Provide the (x, y) coordinate of the cell's center where the given text is located.  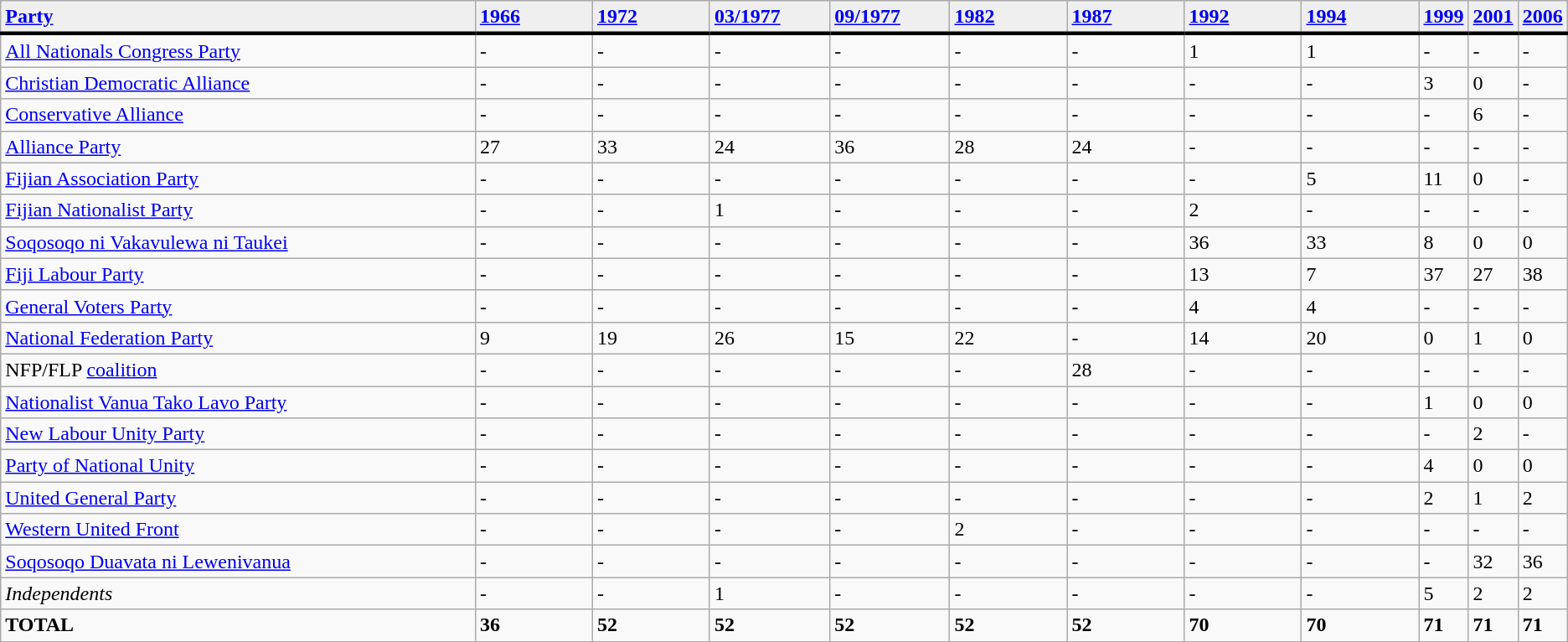
9 (534, 338)
Soqosoqo ni Vakavulewa ni Taukei (238, 242)
Conservative Alliance (238, 115)
1987 (1126, 18)
TOTAL (238, 625)
03/1977 (769, 18)
Alliance Party (238, 147)
Independents (238, 593)
Fijian Nationalist Party (238, 210)
38 (1543, 274)
Party (238, 18)
1972 (651, 18)
1994 (1360, 18)
3 (1444, 83)
Western United Front (238, 530)
8 (1444, 242)
Party of National Unity (238, 466)
32 (1493, 562)
37 (1444, 274)
New Labour Unity Party (238, 434)
6 (1493, 115)
1999 (1444, 18)
1982 (1008, 18)
14 (1243, 338)
2006 (1543, 18)
United General Party (238, 498)
Fijian Association Party (238, 179)
22 (1008, 338)
Christian Democratic Alliance (238, 83)
13 (1243, 274)
Nationalist Vanua Tako Lavo Party (238, 401)
19 (651, 338)
General Voters Party (238, 306)
1966 (534, 18)
2001 (1493, 18)
Soqosoqo Duavata ni Lewenivanua (238, 562)
11 (1444, 179)
All Nationals Congress Party (238, 50)
26 (769, 338)
09/1977 (890, 18)
National Federation Party (238, 338)
1992 (1243, 18)
NFP/FLP coalition (238, 370)
20 (1360, 338)
Fiji Labour Party (238, 274)
7 (1360, 274)
15 (890, 338)
